For the text-containing cell, return its midpoint in (X, Y) coordinate format. 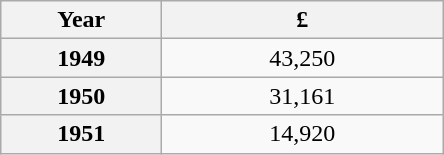
1951 (82, 134)
31,161 (302, 96)
Year (82, 20)
1949 (82, 58)
14,920 (302, 134)
43,250 (302, 58)
£ (302, 20)
1950 (82, 96)
